Search for the cell housing the specified text and yield its [x, y] center coordinate. 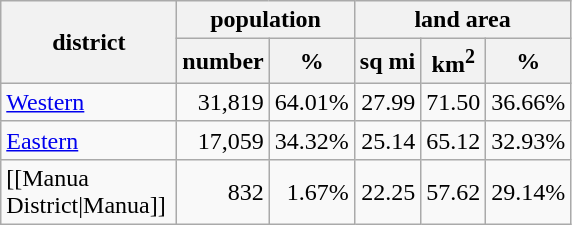
57.62 [454, 192]
32.93% [528, 140]
36.66% [528, 102]
832 [223, 192]
district [89, 42]
sq mi [387, 62]
land area [462, 20]
34.32% [312, 140]
population [266, 20]
number [223, 62]
31,819 [223, 102]
17,059 [223, 140]
27.99 [387, 102]
Eastern [89, 140]
km2 [454, 62]
65.12 [454, 140]
1.67% [312, 192]
64.01% [312, 102]
29.14% [528, 192]
[[Manua District|Manua]] [89, 192]
22.25 [387, 192]
71.50 [454, 102]
Western [89, 102]
25.14 [387, 140]
